Provide the [x, y] coordinate of the cell's center where the given text is located.  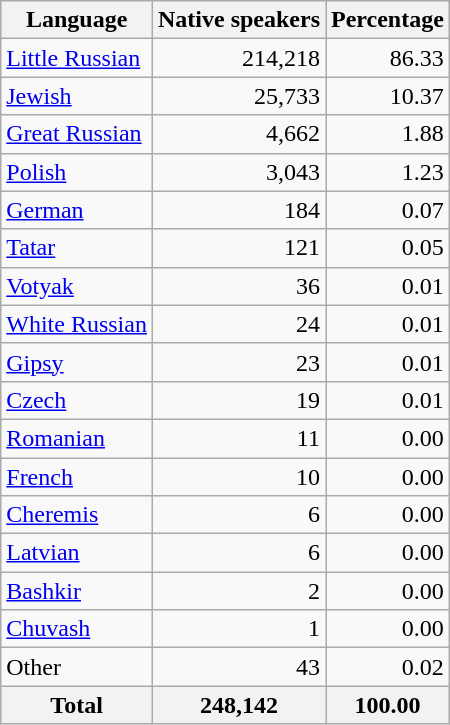
2 [238, 591]
3,043 [238, 172]
86.33 [388, 58]
Native speakers [238, 20]
121 [238, 248]
0.07 [388, 210]
1.88 [388, 134]
184 [238, 210]
4,662 [238, 134]
1.23 [388, 172]
19 [238, 400]
24 [238, 324]
Total [77, 705]
100.00 [388, 705]
10.37 [388, 96]
Latvian [77, 553]
Little Russian [77, 58]
Other [77, 667]
French [77, 477]
Jewish [77, 96]
0.02 [388, 667]
Chuvash [77, 629]
Czech [77, 400]
25,733 [238, 96]
Bashkir [77, 591]
Gipsy [77, 362]
Percentage [388, 20]
0.05 [388, 248]
German [77, 210]
Romanian [77, 438]
Great Russian [77, 134]
Cheremis [77, 515]
Polish [77, 172]
1 [238, 629]
43 [238, 667]
11 [238, 438]
Votyak [77, 286]
214,218 [238, 58]
23 [238, 362]
248,142 [238, 705]
White Russian [77, 324]
36 [238, 286]
Tatar [77, 248]
Language [77, 20]
10 [238, 477]
